Find where the given text appears and provide that cell's center as (X, Y) coordinate. 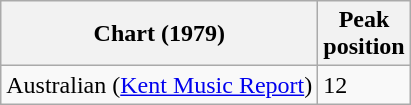
Chart (1979) (160, 34)
Australian (Kent Music Report) (160, 85)
Peakposition (364, 34)
12 (364, 85)
